From the cell containing the given text, extract its center point as [X, Y] coordinate. 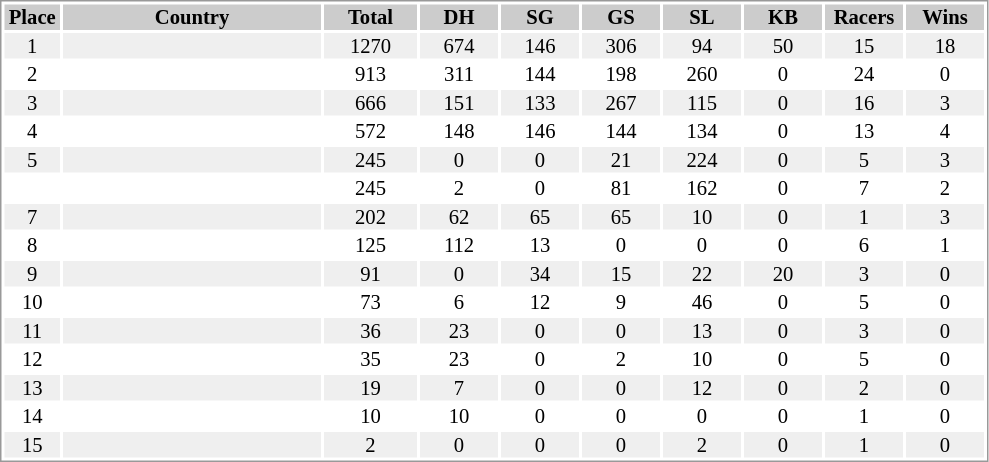
311 [459, 75]
267 [621, 103]
18 [945, 46]
198 [621, 75]
62 [459, 217]
913 [370, 75]
134 [702, 131]
DH [459, 17]
1270 [370, 46]
81 [621, 189]
34 [540, 274]
94 [702, 46]
19 [370, 388]
224 [702, 160]
133 [540, 103]
73 [370, 303]
572 [370, 131]
674 [459, 46]
115 [702, 103]
20 [783, 274]
91 [370, 274]
16 [864, 103]
KB [783, 17]
Place [32, 17]
GS [621, 17]
36 [370, 331]
SL [702, 17]
21 [621, 160]
125 [370, 245]
306 [621, 46]
46 [702, 303]
8 [32, 245]
148 [459, 131]
162 [702, 189]
SG [540, 17]
Country [192, 17]
35 [370, 359]
50 [783, 46]
260 [702, 75]
Wins [945, 17]
Racers [864, 17]
24 [864, 75]
666 [370, 103]
112 [459, 245]
151 [459, 103]
11 [32, 331]
202 [370, 217]
Total [370, 17]
22 [702, 274]
14 [32, 417]
